Return [x, y] of the center of cell containing provided text 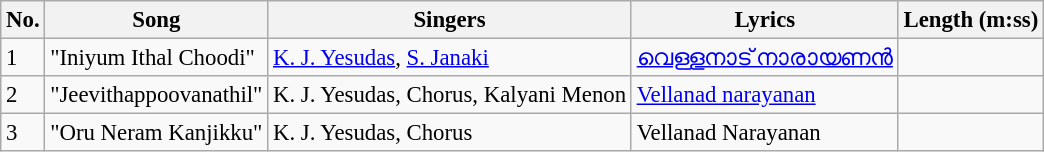
K. J. Yesudas, Chorus, Kalyani Menon [450, 95]
K. J. Yesudas, S. Janaki [450, 58]
"Oru Neram Kanjikku" [156, 133]
Length (m:ss) [970, 20]
"Jeevithappoovanathil" [156, 95]
2 [23, 95]
Song [156, 20]
Vellanad narayanan [764, 95]
Vellanad Narayanan [764, 133]
1 [23, 58]
K. J. Yesudas, Chorus [450, 133]
No. [23, 20]
3 [23, 133]
വെള്ളനാട് നാരായണൻ [764, 58]
"Iniyum Ithal Choodi" [156, 58]
Singers [450, 20]
Lyrics [764, 20]
